Return the (x, y) coordinate for the center point of the cell that contains the specified text.  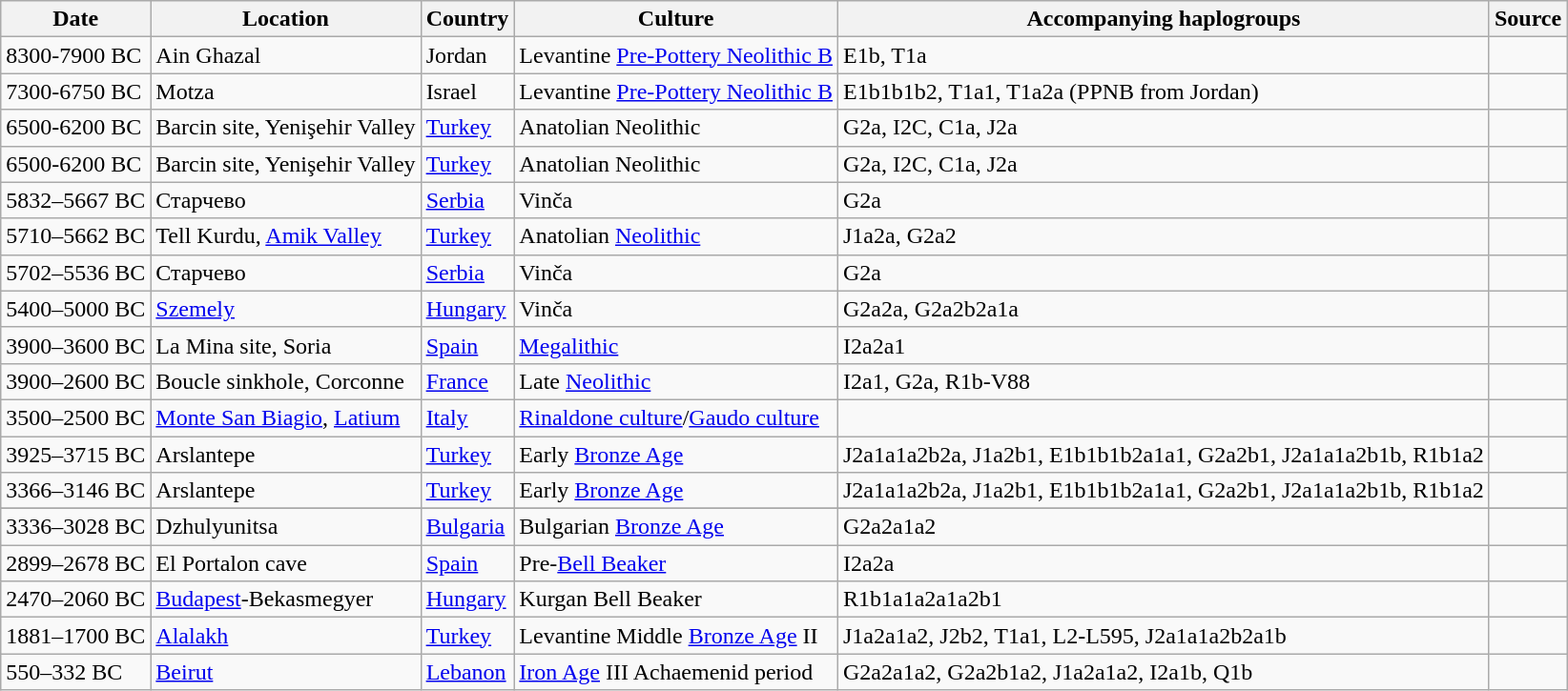
R1b1a1a2a1a2b1 (1164, 600)
Source (1528, 19)
France (467, 381)
5832–5667 BC (76, 200)
J1a2a1a2, J2b2, T1a1, L2-L595, J2a1a1a2b2a1b (1164, 636)
Motza (286, 91)
El Portalon cave (286, 563)
3900–2600 BC (76, 381)
G2a2a1a2 (1164, 527)
Levantine Middle Bronze Age II (676, 636)
Bulgarian Bronze Age (676, 527)
Alalakh (286, 636)
7300-6750 BC (76, 91)
5702–5536 BC (76, 273)
550–332 BC (76, 672)
G2a2a, G2a2b2a1a (1164, 309)
J1a2a, G2a2 (1164, 236)
E1b1b1b2, T1a1, T1a2a (PPNB from Jordan) (1164, 91)
Iron Age III Achaemenid period (676, 672)
Rinaldone culture/Gaudo culture (676, 417)
8300-7900 BC (76, 55)
Country (467, 19)
5400–5000 BC (76, 309)
Location (286, 19)
Israel (467, 91)
E1b, T1a (1164, 55)
5710–5662 BC (76, 236)
Ain Ghazal (286, 55)
Culture (676, 19)
Boucle sinkhole, Corconne (286, 381)
Tell Kurdu, Amik Valley (286, 236)
Pre-Bell Beaker (676, 563)
1881–1700 BC (76, 636)
Bulgaria (467, 527)
La Mina site, Soria (286, 345)
3500–2500 BC (76, 417)
Late Neolithic (676, 381)
Dzhulyunitsa (286, 527)
2899–2678 BC (76, 563)
Beirut (286, 672)
I2a1, G2a, R1b-V88 (1164, 381)
Date (76, 19)
Szemely (286, 309)
Jordan (467, 55)
Kurgan Bell Beaker (676, 600)
Budapest-Bekasmegyer (286, 600)
Lebanon (467, 672)
Accompanying haplogroups (1164, 19)
G2a2a1a2, G2a2b1a2, J1a2a1a2, I2a1b, Q1b (1164, 672)
3900–3600 BC (76, 345)
Italy (467, 417)
3366–3146 BC (76, 491)
3336–3028 BC (76, 527)
I2a2a (1164, 563)
2470–2060 BC (76, 600)
I2a2a1 (1164, 345)
Megalithic (676, 345)
3925–3715 BC (76, 455)
Monte San Biagio, Latium (286, 417)
